Scan for the cell matching the given text and deliver its (x, y) coordinate at center. 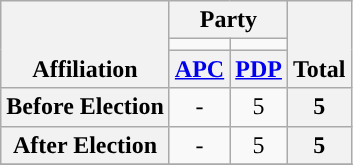
PDP (259, 69)
Before Election (86, 107)
Affiliation (86, 44)
Party (228, 20)
APC (199, 69)
After Election (86, 145)
Total (319, 44)
